Output the (X, Y) coordinate of the center of the cell containing the given text.  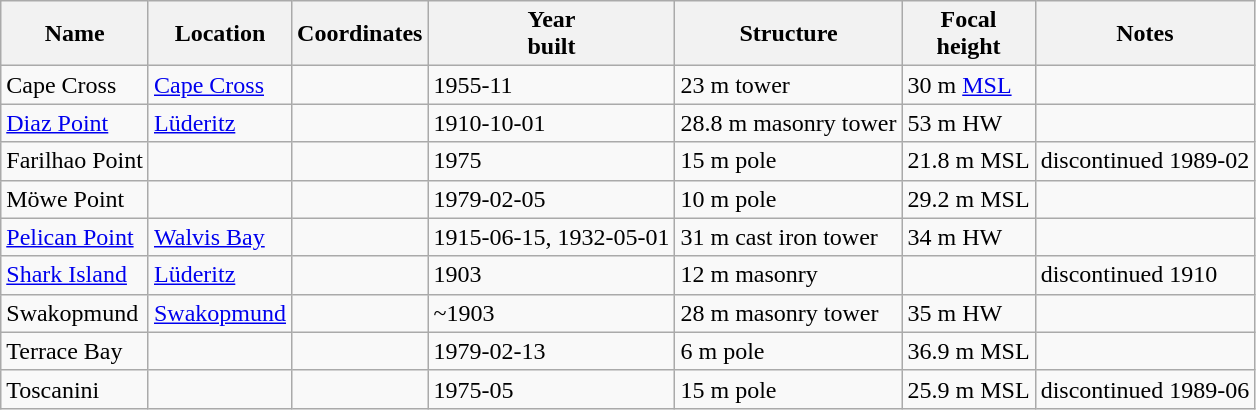
1915-06-15, 1932-05-01 (552, 237)
1955-11 (552, 85)
29.2 m MSL (968, 199)
53 m HW (968, 123)
Focalheight (968, 34)
discontinued 1989-06 (1145, 389)
1903 (552, 275)
23 m tower (788, 85)
1910-10-01 (552, 123)
1975 (552, 161)
1979-02-05 (552, 199)
10 m pole (788, 199)
25.9 m MSL (968, 389)
1975-05 (552, 389)
1979-02-13 (552, 351)
~1903 (552, 313)
Name (75, 34)
31 m cast iron tower (788, 237)
Diaz Point (75, 123)
Toscanini (75, 389)
6 m pole (788, 351)
35 m HW (968, 313)
30 m MSL (968, 85)
discontinued 1910 (1145, 275)
Yearbuilt (552, 34)
Location (220, 34)
Coordinates (360, 34)
Shark Island (75, 275)
34 m HW (968, 237)
Pelican Point (75, 237)
Notes (1145, 34)
Structure (788, 34)
36.9 m MSL (968, 351)
12 m masonry (788, 275)
discontinued 1989-02 (1145, 161)
Möwe Point (75, 199)
Terrace Bay (75, 351)
Walvis Bay (220, 237)
Farilhao Point (75, 161)
28 m masonry tower (788, 313)
28.8 m masonry tower (788, 123)
21.8 m MSL (968, 161)
